Provide the [X, Y] coordinate of the cell's center where the given text is located.  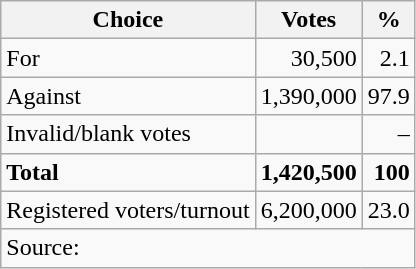
1,420,500 [308, 172]
Choice [128, 20]
30,500 [308, 58]
Votes [308, 20]
Total [128, 172]
Against [128, 96]
100 [388, 172]
– [388, 134]
Source: [208, 248]
2.1 [388, 58]
6,200,000 [308, 210]
Invalid/blank votes [128, 134]
97.9 [388, 96]
For [128, 58]
Registered voters/turnout [128, 210]
1,390,000 [308, 96]
23.0 [388, 210]
% [388, 20]
